Return the [X, Y] coordinate for the center point of the cell that contains the specified text.  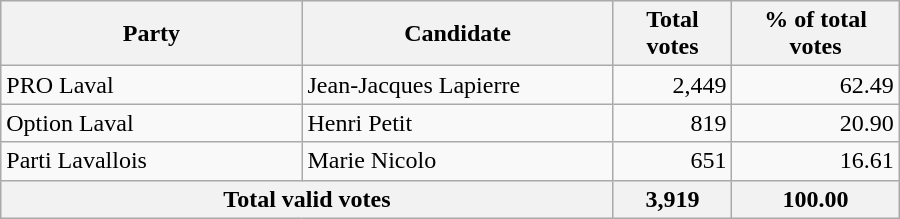
62.49 [816, 85]
16.61 [816, 161]
Parti Lavallois [152, 161]
2,449 [672, 85]
819 [672, 123]
20.90 [816, 123]
651 [672, 161]
3,919 [672, 199]
Henri Petit [458, 123]
Party [152, 34]
% of total votes [816, 34]
PRO Laval [152, 85]
100.00 [816, 199]
Option Laval [152, 123]
Marie Nicolo [458, 161]
Candidate [458, 34]
Jean-Jacques Lapierre [458, 85]
Total valid votes [307, 199]
Total votes [672, 34]
